From the cell containing the given text, extract its center point as [x, y] coordinate. 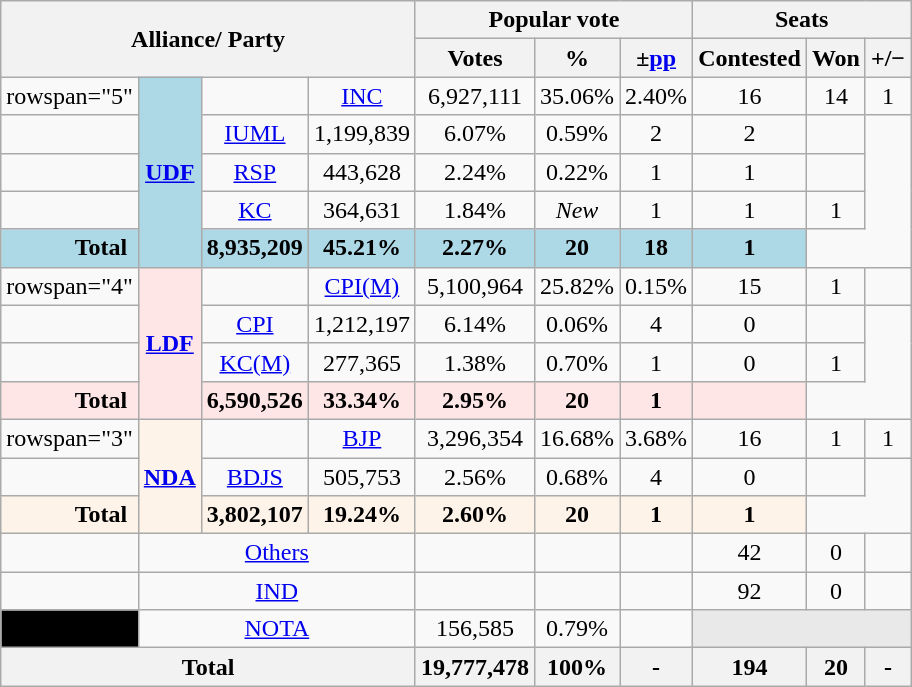
CPI(M) [362, 286]
6,590,526 [254, 400]
NDA [170, 476]
2.27% [474, 248]
BJP [362, 438]
5,100,964 [474, 286]
BDJS [254, 477]
2.40% [656, 96]
rowspan="5" [70, 96]
0.79% [578, 629]
Seats [802, 20]
92 [750, 591]
±pp [656, 58]
6,927,111 [474, 96]
2.60% [474, 515]
CPI [254, 324]
NOTA [276, 629]
19,777,478 [474, 667]
16.68% [578, 438]
277,365 [362, 362]
8,935,209 [254, 248]
18 [656, 248]
100% [578, 667]
364,631 [362, 210]
rowspan="4" [70, 286]
1,199,839 [362, 134]
3,802,107 [254, 515]
14 [836, 96]
KC [254, 210]
INC [362, 96]
1,212,197 [362, 324]
UDF [170, 172]
156,585 [474, 629]
LDF [170, 343]
443,628 [362, 172]
15 [750, 286]
19.24% [362, 515]
1.38% [474, 362]
6.07% [474, 134]
New [578, 210]
35.06% [578, 96]
0.22% [578, 172]
Alliance/ Party [208, 39]
Popular vote [554, 20]
% [578, 58]
Others [276, 553]
33.34% [362, 400]
3.68% [656, 438]
2.56% [474, 477]
Won [836, 58]
6.14% [474, 324]
42 [750, 553]
45.21% [362, 248]
IND [276, 591]
0.70% [578, 362]
+/− [888, 58]
Contested [750, 58]
0.68% [578, 477]
0.15% [656, 286]
194 [750, 667]
2.24% [474, 172]
505,753 [362, 477]
KC(M) [254, 362]
0.59% [578, 134]
RSP [254, 172]
3,296,354 [474, 438]
rowspan="3" [70, 438]
Votes [474, 58]
1.84% [474, 210]
0.06% [578, 324]
2.95% [474, 400]
IUML [254, 134]
25.82% [578, 286]
